Search for the cell housing the specified text and yield its [X, Y] center coordinate. 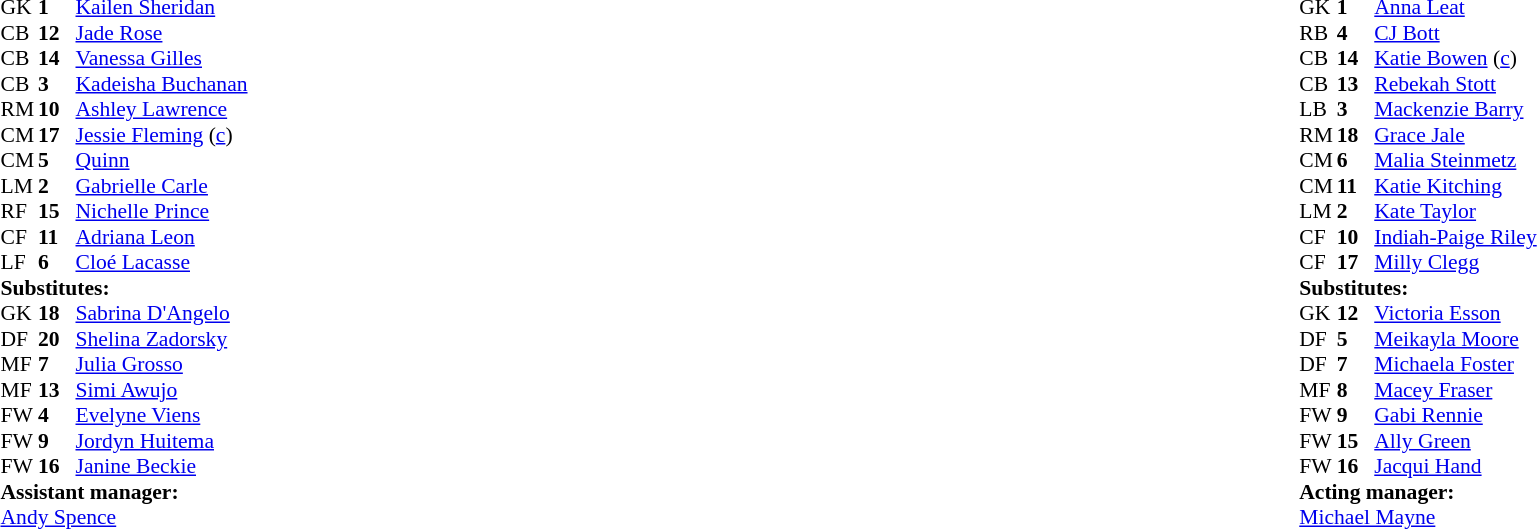
Katie Bowen (c) [1455, 59]
Adriana Leon [162, 237]
Jade Rose [162, 33]
RF [19, 211]
Janine Beckie [162, 467]
Gabrielle Carle [162, 186]
Julia Grosso [162, 365]
Mackenzie Barry [1455, 109]
Cloé Lacasse [162, 263]
Jacqui Hand [1455, 467]
Simi Awujo [162, 390]
Kadeisha Buchanan [162, 84]
CJ Bott [1455, 33]
LF [19, 263]
Rebekah Stott [1455, 84]
Malia Steinmetz [1455, 161]
RB [1318, 33]
Michaela Foster [1455, 365]
Kate Taylor [1455, 211]
Meikayla Moore [1455, 339]
Jordyn Huitema [162, 441]
8 [1356, 390]
20 [57, 339]
Macey Fraser [1455, 390]
Victoria Esson [1455, 313]
Nichelle Prince [162, 211]
Shelina Zadorsky [162, 339]
Acting manager: [1418, 492]
Sabrina D'Angelo [162, 313]
Vanessa Gilles [162, 59]
Ally Green [1455, 441]
Indiah-Paige Riley [1455, 237]
Milly Clegg [1455, 263]
Grace Jale [1455, 135]
Katie Kitching [1455, 186]
Assistant manager: [124, 492]
Quinn [162, 161]
Jessie Fleming (c) [162, 135]
Gabi Rennie [1455, 415]
Evelyne Viens [162, 415]
Ashley Lawrence [162, 109]
LB [1318, 109]
